Provide the [x, y] coordinate of the cell's center where the given text is located.  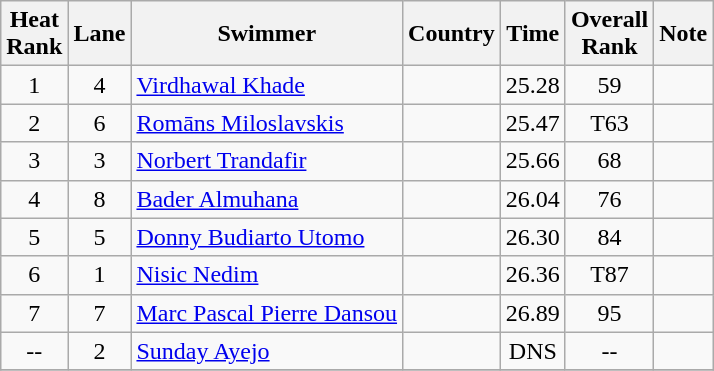
26.36 [532, 275]
76 [609, 199]
T63 [609, 123]
95 [609, 313]
Donny Budiarto Utomo [267, 237]
Swimmer [267, 34]
59 [609, 85]
Nisic Nedim [267, 275]
Country [452, 34]
Norbert Trandafir [267, 161]
Marc Pascal Pierre Dansou [267, 313]
OverallRank [609, 34]
25.47 [532, 123]
Heat Rank [34, 34]
Time [532, 34]
Romāns Miloslavskis [267, 123]
Virdhawal Khade [267, 85]
25.28 [532, 85]
Note [684, 34]
26.04 [532, 199]
84 [609, 237]
DNS [532, 351]
Bader Almuhana [267, 199]
T87 [609, 275]
Sunday Ayejo [267, 351]
25.66 [532, 161]
68 [609, 161]
26.30 [532, 237]
26.89 [532, 313]
Lane [100, 34]
8 [100, 199]
